Search for the cell housing the specified text and yield its (x, y) center coordinate. 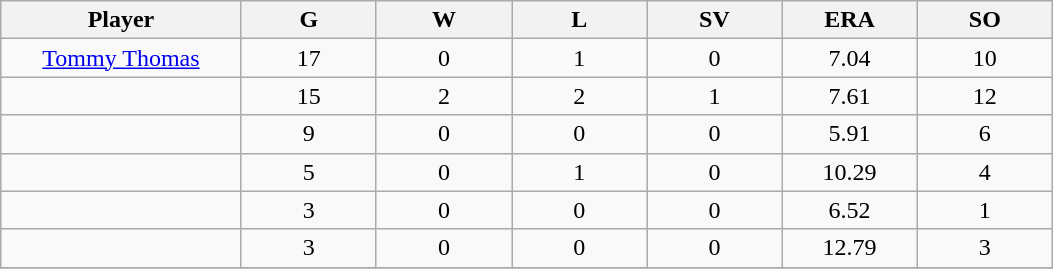
6 (984, 134)
SV (714, 20)
ERA (850, 20)
Tommy Thomas (121, 58)
15 (308, 96)
7.04 (850, 58)
W (444, 20)
L (580, 20)
SO (984, 20)
6.52 (850, 210)
5.91 (850, 134)
10 (984, 58)
10.29 (850, 172)
12.79 (850, 248)
17 (308, 58)
7.61 (850, 96)
4 (984, 172)
G (308, 20)
Player (121, 20)
9 (308, 134)
5 (308, 172)
12 (984, 96)
